Pinpoint the cell where the given text exists, returning its [x, y] midpoint coordinate. 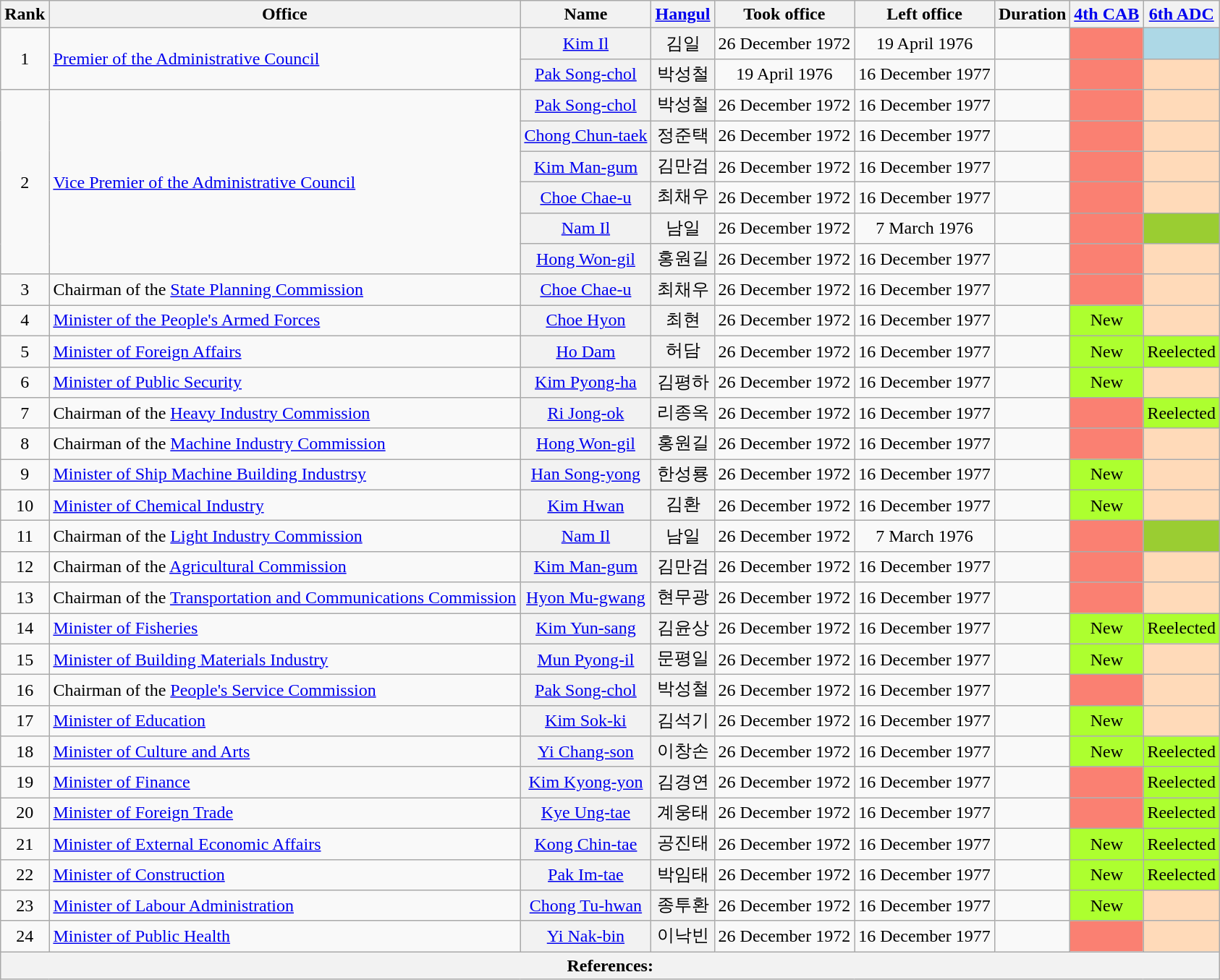
References: [611, 966]
Kim Il [586, 43]
12 [25, 567]
이낙빈 [683, 936]
Office [285, 14]
Kim Hwan [586, 505]
Minister of Fisheries [285, 629]
Chairman of the Heavy Industry Commission [285, 414]
6 [25, 382]
5 [25, 351]
4 [25, 321]
Choe Hyon [586, 321]
16 [25, 690]
Minister of Building Materials Industry [285, 660]
Took office [784, 14]
계웅태 [683, 813]
Minister of Education [285, 720]
15 [25, 660]
Premier of the Administrative Council [285, 59]
Chairman of the State Planning Commission [285, 289]
Ho Dam [586, 351]
Vice Premier of the Administrative Council [285, 182]
24 [25, 936]
Kim Sok-ki [586, 720]
18 [25, 752]
김평하 [683, 382]
9 [25, 474]
14 [25, 629]
이창손 [683, 752]
Minister of Finance [285, 783]
Chairman of the Agricultural Commission [285, 567]
3 [25, 289]
Minister of Culture and Arts [285, 752]
Kye Ung-tae [586, 813]
허담 [683, 351]
현무광 [683, 597]
Mun Pyong-il [586, 660]
Chairman of the Machine Industry Commission [285, 444]
Minister of Foreign Trade [285, 813]
김경연 [683, 783]
Chairman of the Light Industry Commission [285, 537]
문평일 [683, 660]
Chong Tu-hwan [586, 906]
한성룡 [683, 474]
김윤상 [683, 629]
Pak Im-tae [586, 875]
Chairman of the Transportation and Communications Commission [285, 597]
Han Song-yong [586, 474]
Hangul [683, 14]
종투환 [683, 906]
4th CAB [1107, 14]
공진태 [683, 843]
2 [25, 182]
Kim Pyong-ha [586, 382]
23 [25, 906]
Chong Chun-taek [586, 136]
리종옥 [683, 414]
Hyon Mu-gwang [586, 597]
Rank [25, 14]
Minister of Ship Machine Building Industrsy [285, 474]
Minister of Public Health [285, 936]
20 [25, 813]
Minister of External Economic Affairs [285, 843]
8 [25, 444]
김일 [683, 43]
Kim Yun-sang [586, 629]
Minister of Foreign Affairs [285, 351]
최현 [683, 321]
21 [25, 843]
10 [25, 505]
11 [25, 537]
Minister of Chemical Industry [285, 505]
7 [25, 414]
김환 [683, 505]
Yi Chang-son [586, 752]
Minister of the People's Armed Forces [285, 321]
1 [25, 59]
Minister of Public Security [285, 382]
김석기 [683, 720]
Minister of Construction [285, 875]
Left office [925, 14]
정준택 [683, 136]
19 [25, 783]
Ri Jong-ok [586, 414]
Yi Nak-bin [586, 936]
Chairman of the People's Service Commission [285, 690]
박임태 [683, 875]
Name [586, 14]
Minister of Labour Administration [285, 906]
Kong Chin-tae [586, 843]
Kim Kyong-yon [586, 783]
13 [25, 597]
Duration [1032, 14]
6th ADC [1182, 14]
22 [25, 875]
17 [25, 720]
